For the text-containing cell, return its midpoint in (x, y) coordinate format. 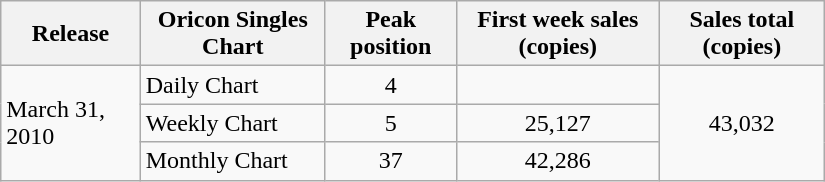
Monthly Chart (232, 161)
March 31, 2010 (70, 123)
42,286 (558, 161)
5 (390, 123)
37 (390, 161)
Release (70, 34)
Daily Chart (232, 85)
Oricon Singles Chart (232, 34)
First week sales (copies) (558, 34)
43,032 (742, 123)
Weekly Chart (232, 123)
Peak position (390, 34)
Sales total (copies) (742, 34)
4 (390, 85)
25,127 (558, 123)
